Scan for the cell matching the given text and deliver its (X, Y) coordinate at center. 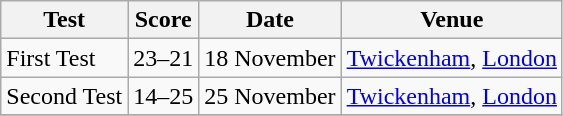
14–25 (164, 96)
Date (270, 20)
First Test (64, 58)
Score (164, 20)
Venue (452, 20)
25 November (270, 96)
Test (64, 20)
23–21 (164, 58)
18 November (270, 58)
Second Test (64, 96)
